Provide the [X, Y] coordinate of the cell's center where the given text is located.  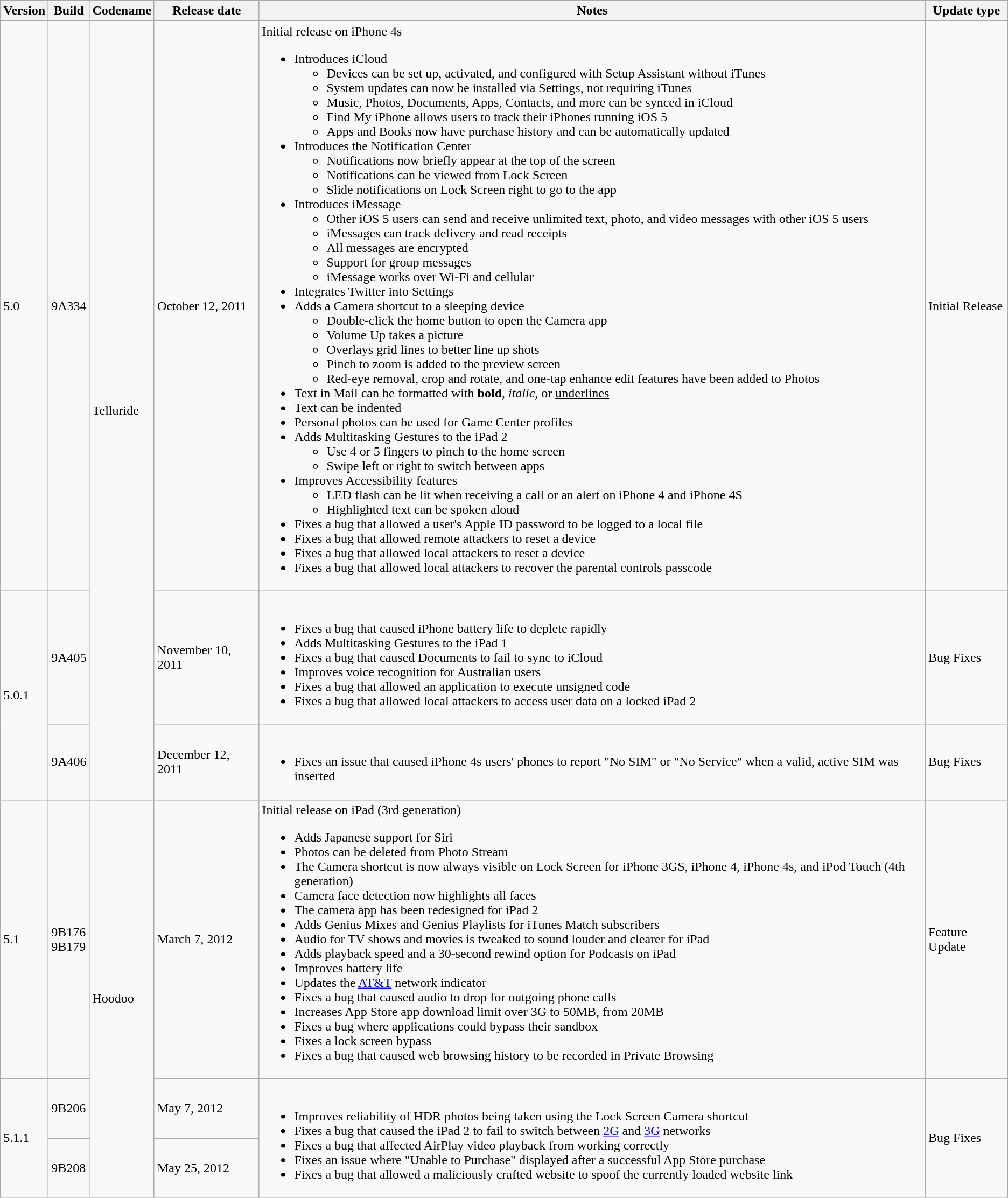
Telluride [122, 410]
March 7, 2012 [206, 939]
9B208 [69, 1168]
9A334 [69, 306]
Fixes an issue that caused iPhone 4s users' phones to report "No SIM" or "No Service" when a valid, active SIM was inserted [592, 762]
Notes [592, 11]
5.1.1 [25, 1138]
Update type [967, 11]
Release date [206, 11]
5.0.1 [25, 695]
May 7, 2012 [206, 1108]
5.1 [25, 939]
Feature Update [967, 939]
October 12, 2011 [206, 306]
9B206 [69, 1108]
Initial Release [967, 306]
Build [69, 11]
9A406 [69, 762]
Codename [122, 11]
December 12, 2011 [206, 762]
Version [25, 11]
9A405 [69, 657]
5.0 [25, 306]
Hoodoo [122, 998]
9B1769B179 [69, 939]
November 10, 2011 [206, 657]
May 25, 2012 [206, 1168]
